Capture the cell that displays the provided text and extract its (X, Y) central coordinate. 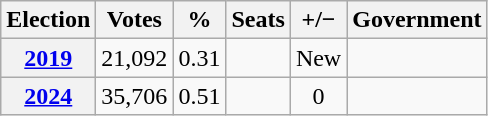
0 (318, 96)
% (200, 20)
2019 (48, 58)
35,706 (134, 96)
New (318, 58)
21,092 (134, 58)
Government (417, 20)
2024 (48, 96)
Seats (258, 20)
+/− (318, 20)
0.31 (200, 58)
Votes (134, 20)
Election (48, 20)
0.51 (200, 96)
